Return the (x, y) coordinate for the center point of the cell that contains the specified text.  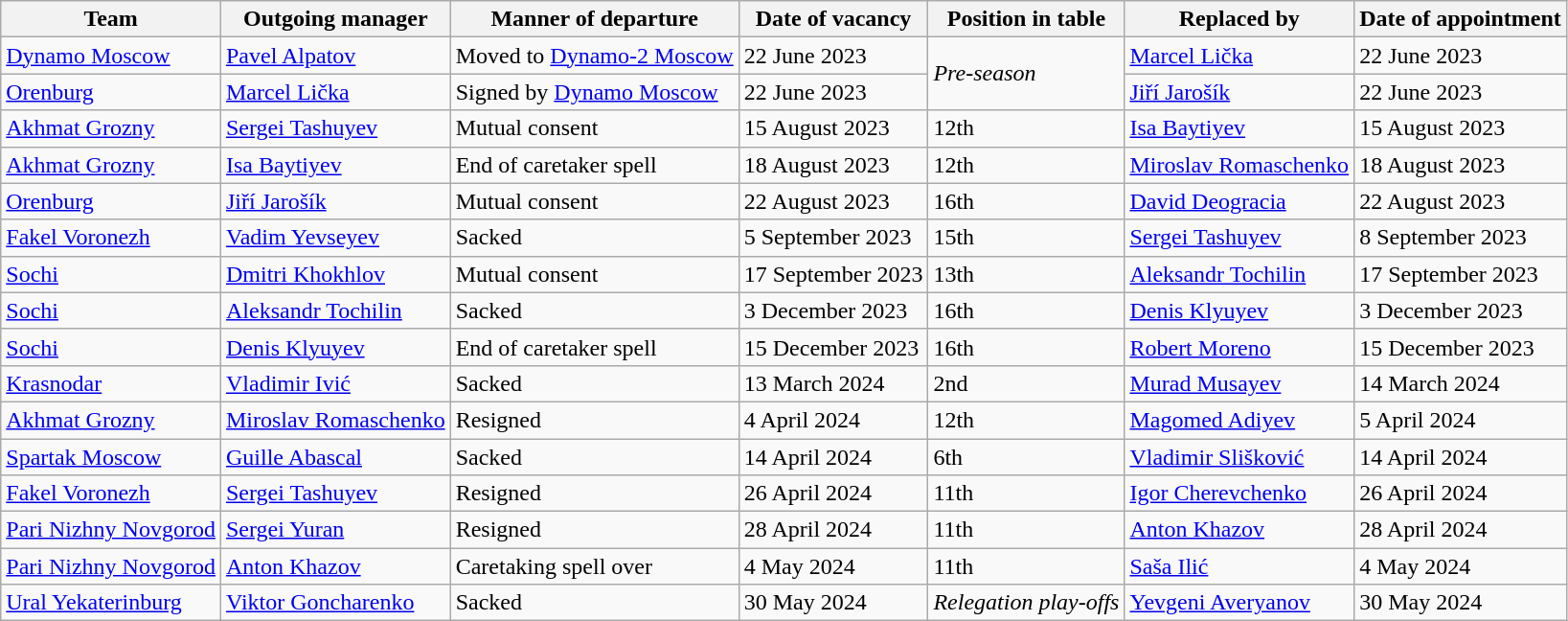
Magomed Adiyev (1239, 420)
Pavel Alpatov (335, 56)
Caretaking spell over (594, 566)
Signed by Dynamo Moscow (594, 92)
Date of vacancy (833, 19)
Pre-season (1027, 74)
14 March 2024 (1461, 383)
Igor Cherevchenko (1239, 494)
Position in table (1027, 19)
Saša Ilić (1239, 566)
Spartak Moscow (111, 457)
Vadim Yevseyev (335, 238)
Manner of departure (594, 19)
Sergei Yuran (335, 530)
4 April 2024 (833, 420)
Viktor Goncharenko (335, 603)
Guille Abascal (335, 457)
Vladimir Ivić (335, 383)
Yevgeni Averyanov (1239, 603)
15th (1027, 238)
Relegation play-offs (1027, 603)
Outgoing manager (335, 19)
5 September 2023 (833, 238)
Ural Yekaterinburg (111, 603)
Vladimir Slišković (1239, 457)
David Deogracia (1239, 201)
Dynamo Moscow (111, 56)
Replaced by (1239, 19)
Date of appointment (1461, 19)
8 September 2023 (1461, 238)
13 March 2024 (833, 383)
Murad Musayev (1239, 383)
Moved to Dynamo-2 Moscow (594, 56)
Team (111, 19)
Robert Moreno (1239, 347)
2nd (1027, 383)
6th (1027, 457)
5 April 2024 (1461, 420)
13th (1027, 274)
Krasnodar (111, 383)
Dmitri Khokhlov (335, 274)
